Search for the cell housing the specified text and yield its (x, y) center coordinate. 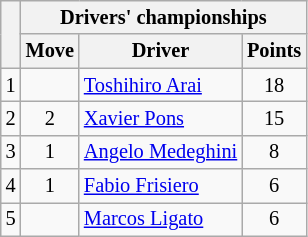
3 (11, 152)
8 (274, 152)
Toshihiro Arai (160, 85)
Fabio Frisiero (160, 186)
Driver (160, 51)
Angelo Medeghini (160, 152)
4 (11, 186)
Xavier Pons (160, 118)
Points (274, 51)
18 (274, 85)
15 (274, 118)
Drivers' championships (164, 17)
Move (50, 51)
Marcos Ligato (160, 219)
5 (11, 219)
